Identify which cell holds the provided text, then report its (X, Y) central coordinate. 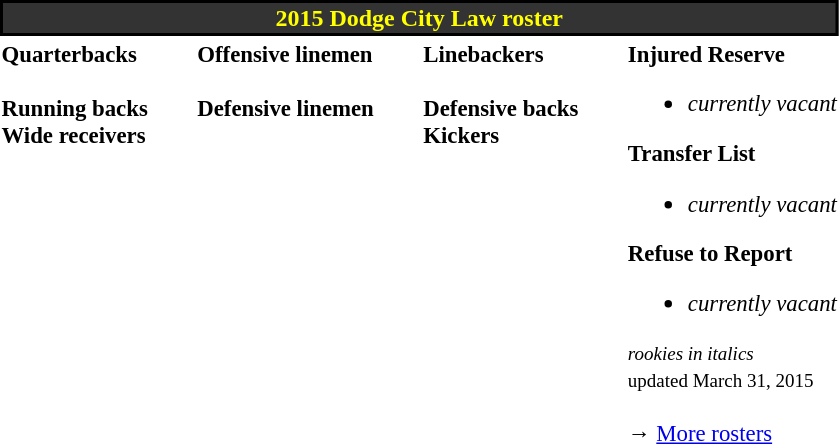
2015 Dodge City Law roster (419, 18)
